Identify which cell holds the provided text, then report its [x, y] central coordinate. 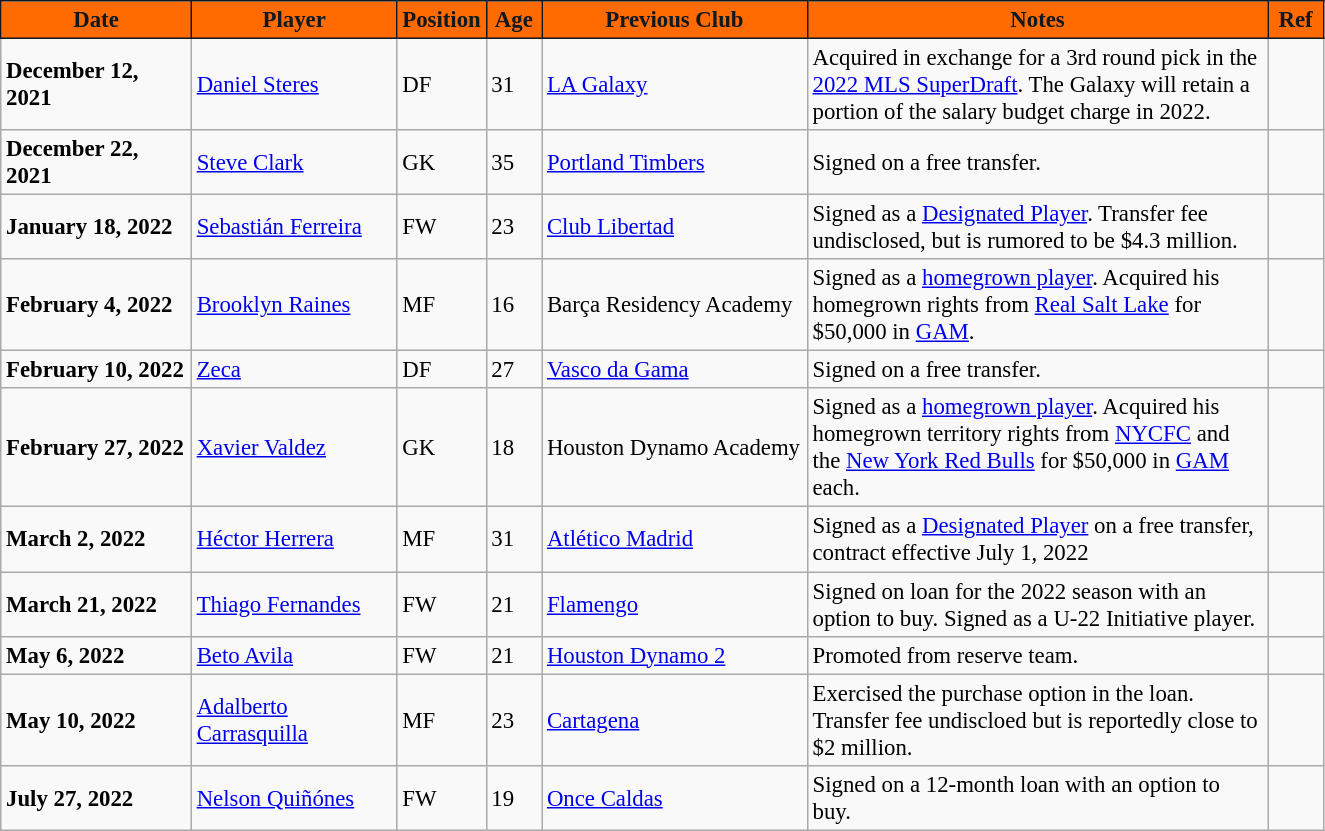
Nelson Quiñónes [294, 798]
Promoted from reserve team. [1038, 655]
Daniel Steres [294, 85]
LA Galaxy [675, 85]
Thiago Fernandes [294, 604]
Barça Residency Academy [675, 305]
Club Libertad [675, 228]
February 27, 2022 [96, 448]
Age [514, 20]
Cartagena [675, 720]
35 [514, 162]
Signed as a Designated Player on a free transfer, contract effective July 1, 2022 [1038, 540]
Steve Clark [294, 162]
18 [514, 448]
December 22, 2021 [96, 162]
Signed as a homegrown player. Acquired his homegrown rights from Real Salt Lake for $50,000 in GAM. [1038, 305]
Zeca [294, 370]
Vasco da Gama [675, 370]
27 [514, 370]
Xavier Valdez [294, 448]
Signed as a homegrown player. Acquired his homegrown territory rights from NYCFC and the New York Red Bulls for $50,000 in GAM each. [1038, 448]
16 [514, 305]
March 21, 2022 [96, 604]
Beto Avila [294, 655]
Adalberto Carrasquilla [294, 720]
January 18, 2022 [96, 228]
May 6, 2022 [96, 655]
Position [442, 20]
December 12, 2021 [96, 85]
Portland Timbers [675, 162]
Once Caldas [675, 798]
Date [96, 20]
Exercised the purchase option in the loan. Transfer fee undiscloed but is reportedly close to $2 million. [1038, 720]
February 4, 2022 [96, 305]
Notes [1038, 20]
Previous Club [675, 20]
Héctor Herrera [294, 540]
19 [514, 798]
Signed on a 12-month loan with an option to buy. [1038, 798]
July 27, 2022 [96, 798]
Houston Dynamo 2 [675, 655]
Atlético Madrid [675, 540]
February 10, 2022 [96, 370]
Brooklyn Raines [294, 305]
Player [294, 20]
May 10, 2022 [96, 720]
Flamengo [675, 604]
March 2, 2022 [96, 540]
Sebastián Ferreira [294, 228]
Ref [1296, 20]
Acquired in exchange for a 3rd round pick in the 2022 MLS SuperDraft. The Galaxy will retain a portion of the salary budget charge in 2022. [1038, 85]
Signed as a Designated Player. Transfer fee undisclosed, but is rumored to be $4.3 million. [1038, 228]
Signed on loan for the 2022 season with an option to buy. Signed as a U-22 Initiative player. [1038, 604]
Houston Dynamo Academy [675, 448]
